Determine the (X, Y) coordinate at the center of the cell enclosing the given text.  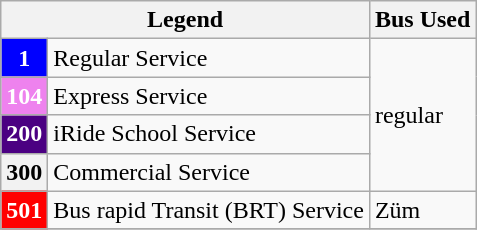
Commercial Service (209, 172)
Züm (422, 210)
regular (422, 115)
Legend (186, 20)
Bus Used (422, 20)
104 (24, 96)
iRide School Service (209, 134)
Regular Service (209, 58)
Bus rapid Transit (BRT) Service (209, 210)
Express Service (209, 96)
1 (24, 58)
300 (24, 172)
501 (24, 210)
200 (24, 134)
